Extract the [x, y] coordinate from the center of the cell holding the provided text.  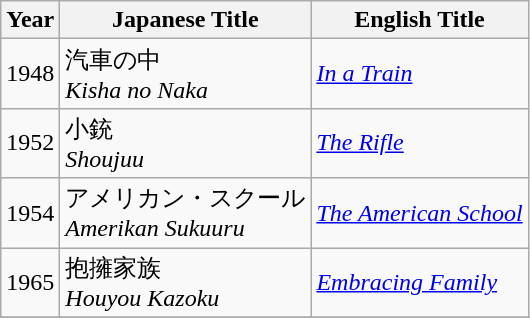
Embracing Family [420, 283]
アメリカン・スクールAmerikan Sukuuru [186, 213]
1952 [30, 143]
抱擁家族Houyou Kazoku [186, 283]
The American School [420, 213]
English Title [420, 20]
汽車の中Kisha no Naka [186, 74]
Year [30, 20]
1948 [30, 74]
Japanese Title [186, 20]
1954 [30, 213]
The Rifle [420, 143]
In a Train [420, 74]
1965 [30, 283]
小銃Shoujuu [186, 143]
